Locate the cell with the specified text and output its (X, Y) center coordinate. 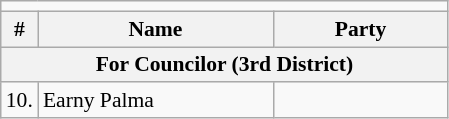
Party (360, 29)
# (20, 29)
For Councilor (3rd District) (224, 65)
Earny Palma (156, 101)
10. (20, 101)
Name (156, 29)
